Scan for the cell matching the given text and deliver its (x, y) coordinate at center. 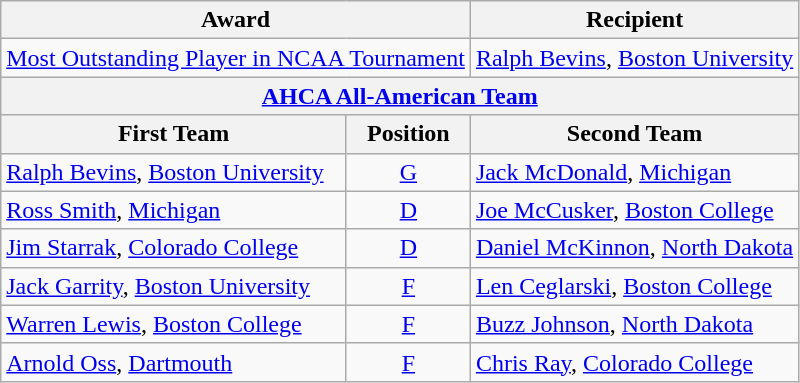
Ross Smith, Michigan (174, 210)
First Team (174, 134)
Joe McCusker, Boston College (634, 210)
AHCA All-American Team (400, 96)
Buzz Johnson, North Dakota (634, 324)
Jack McDonald, Michigan (634, 172)
Award (236, 20)
G (408, 172)
Warren Lewis, Boston College (174, 324)
Chris Ray, Colorado College (634, 362)
Position (408, 134)
Most Outstanding Player in NCAA Tournament (236, 58)
Jim Starrak, Colorado College (174, 248)
Jack Garrity, Boston University (174, 286)
Second Team (634, 134)
Daniel McKinnon, North Dakota (634, 248)
Recipient (634, 20)
Arnold Oss, Dartmouth (174, 362)
Len Ceglarski, Boston College (634, 286)
